For the text-containing cell, return its midpoint in (X, Y) coordinate format. 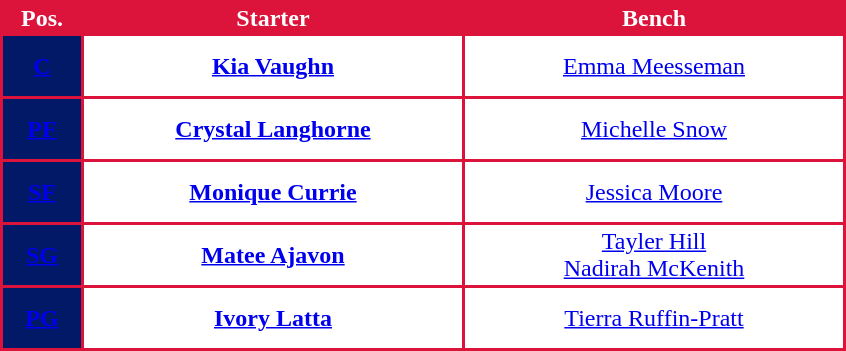
Tierra Ruffin-Pratt (654, 318)
SG (42, 255)
Kia Vaughn (273, 66)
Michelle Snow (654, 129)
PG (42, 318)
Crystal Langhorne (273, 129)
SF (42, 192)
Ivory Latta (273, 318)
Matee Ajavon (273, 255)
Jessica Moore (654, 192)
Tayler HillNadirah McKenith (654, 255)
PF (42, 129)
C (42, 66)
Starter (273, 18)
Emma Meesseman (654, 66)
Bench (654, 18)
Monique Currie (273, 192)
Pos. (42, 18)
